Scan for the cell matching the given text and deliver its [x, y] coordinate at center. 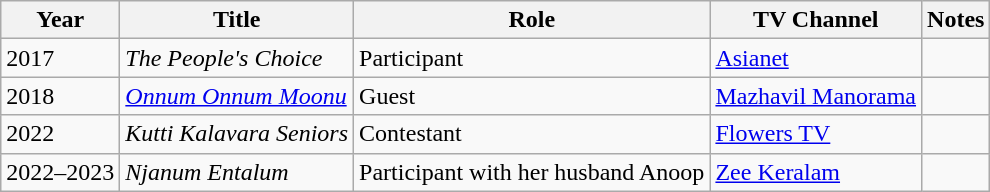
The People's Choice [237, 58]
Year [60, 20]
Title [237, 20]
Participant [532, 58]
Role [532, 20]
2022 [60, 134]
Onnum Onnum Moonu [237, 96]
Participant with her husband Anoop [532, 172]
2018 [60, 96]
Kutti Kalavara Seniors [237, 134]
Mazhavil Manorama [816, 96]
Notes [956, 20]
Asianet [816, 58]
TV Channel [816, 20]
2022–2023 [60, 172]
Guest [532, 96]
Njanum Entalum [237, 172]
2017 [60, 58]
Zee Keralam [816, 172]
Contestant [532, 134]
Flowers TV [816, 134]
